Scan for the cell matching the given text and deliver its (x, y) coordinate at center. 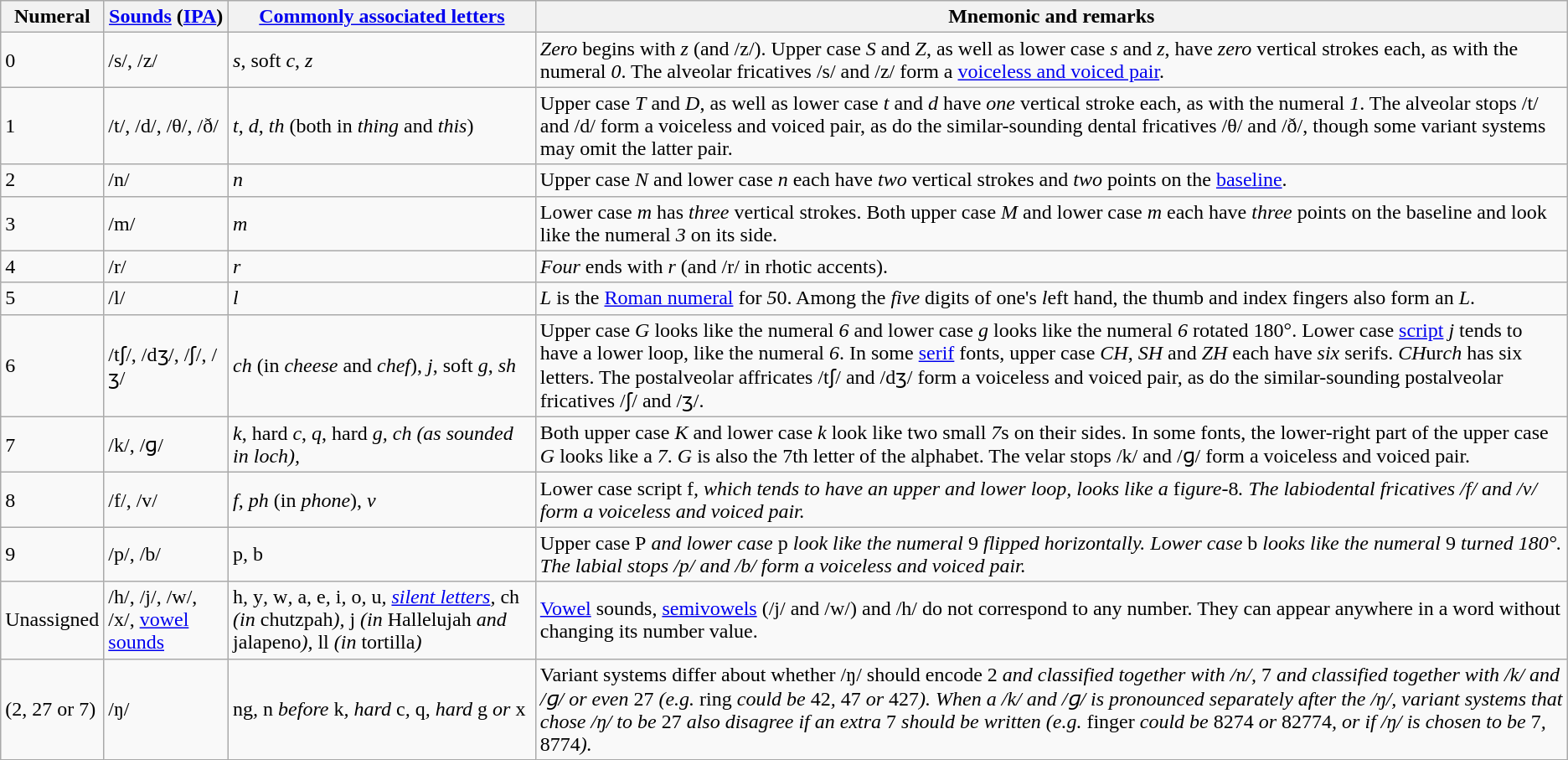
9 (52, 555)
Commonly associated letters (382, 17)
/f/, /v/ (166, 499)
n (382, 180)
/m/ (166, 223)
s, soft c, z (382, 60)
/t/, /d/, /θ/, /ð/ (166, 126)
ch (in cheese and chef), j, soft g, sh (382, 365)
r (382, 266)
/l/ (166, 298)
Four ends with r (and /r/ in rhotic accents). (1051, 266)
/n/ (166, 180)
l (382, 298)
2 (52, 180)
k, hard c, q, hard g, ch (as sounded in loch), (382, 444)
/k/, /ɡ/ (166, 444)
3 (52, 223)
Unassigned (52, 620)
f, ph (in phone), v (382, 499)
/s/, /z/ (166, 60)
/r/ (166, 266)
6 (52, 365)
Sounds (IPA) (166, 17)
Upper case N and lower case n each have two vertical strokes and two points on the baseline. (1051, 180)
p, b (382, 555)
(2, 27 or 7) (52, 709)
Mnemonic and remarks (1051, 17)
h, y, w, a, e, i, o, u, silent letters, ch (in chutzpah), j (in Hallelujah and jalapeno), ll (in tortilla) (382, 620)
/h/, /j/, /w/, /x/, vowel sounds (166, 620)
m (382, 223)
t, d, th (both in thing and this) (382, 126)
1 (52, 126)
0 (52, 60)
/p/, /b/ (166, 555)
/tʃ/, /dʒ/, /ʃ/, /ʒ/ (166, 365)
7 (52, 444)
/ŋ/ (166, 709)
Vowel sounds, semivowels (/j/ and /w/) and /h/ do not correspond to any number. They can appear anywhere in a word without changing its number value. (1051, 620)
ng, n before k, hard c, q, hard g or x (382, 709)
4 (52, 266)
L is the Roman numeral for 50. Among the five digits of one's left hand, the thumb and index fingers also form an L. (1051, 298)
8 (52, 499)
Numeral (52, 17)
5 (52, 298)
